Search for the cell housing the specified text and yield its (x, y) center coordinate. 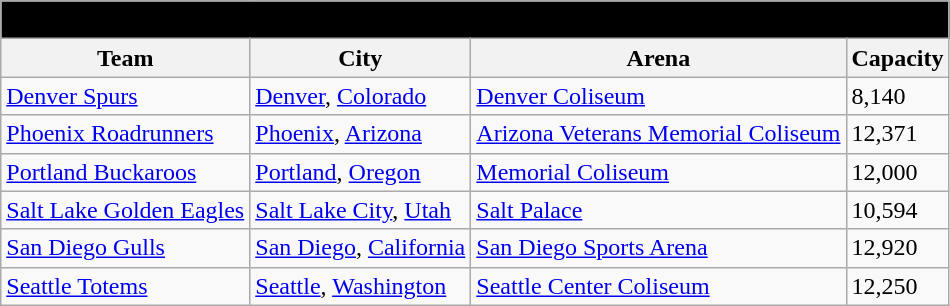
12,000 (898, 172)
Phoenix Roadrunners (126, 134)
Seattle Totems (126, 286)
12,250 (898, 286)
Salt Lake Golden Eagles (126, 210)
10,594 (898, 210)
Salt Palace (658, 210)
Team (126, 58)
Denver, Colorado (360, 96)
Memorial Coliseum (658, 172)
City (360, 58)
San Diego, California (360, 248)
Salt Lake City, Utah (360, 210)
Arizona Veterans Memorial Coliseum (658, 134)
San Diego Sports Arena (658, 248)
Capacity (898, 58)
12,920 (898, 248)
Seattle, Washington (360, 286)
Arena (658, 58)
Seattle Center Coliseum (658, 286)
Phoenix, Arizona (360, 134)
12,371 (898, 134)
1970–71 Western Hockey League (475, 20)
San Diego Gulls (126, 248)
Portland Buckaroos (126, 172)
Denver Spurs (126, 96)
Portland, Oregon (360, 172)
Denver Coliseum (658, 96)
8,140 (898, 96)
